Identify which cell holds the provided text, then report its [X, Y] central coordinate. 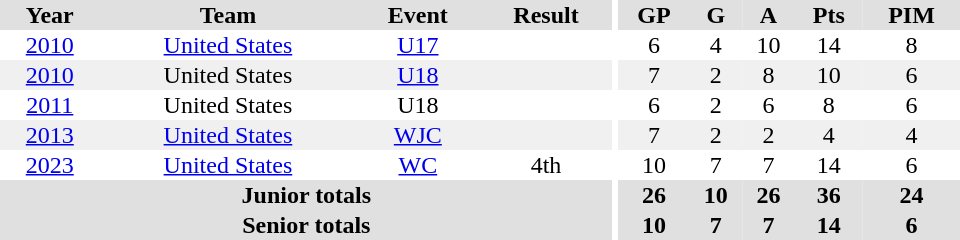
2013 [50, 135]
WJC [418, 135]
Team [228, 15]
A [768, 15]
4th [546, 165]
2023 [50, 165]
Event [418, 15]
Junior totals [306, 195]
GP [654, 15]
G [716, 15]
24 [912, 195]
Year [50, 15]
WC [418, 165]
PIM [912, 15]
Result [546, 15]
Pts [829, 15]
36 [829, 195]
2011 [50, 105]
Senior totals [306, 225]
U17 [418, 45]
